Output the (X, Y) coordinate of the center of the cell containing the given text.  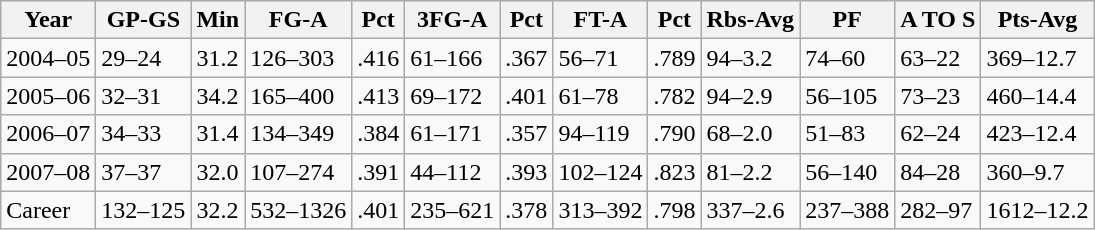
44–112 (452, 172)
31.4 (218, 134)
235–621 (452, 210)
32–31 (144, 96)
2006–07 (48, 134)
Year (48, 20)
81–2.2 (750, 172)
31.2 (218, 58)
Pts-Avg (1038, 20)
84–28 (938, 172)
63–22 (938, 58)
PF (848, 20)
369–12.7 (1038, 58)
61–166 (452, 58)
.378 (526, 210)
A TO S (938, 20)
423–12.4 (1038, 134)
.416 (378, 58)
61–171 (452, 134)
2005–06 (48, 96)
532–1326 (298, 210)
69–172 (452, 96)
165–400 (298, 96)
73–23 (938, 96)
68–2.0 (750, 134)
360–9.7 (1038, 172)
134–349 (298, 134)
32.0 (218, 172)
61–78 (600, 96)
.393 (526, 172)
132–125 (144, 210)
51–83 (848, 134)
.790 (674, 134)
34–33 (144, 134)
3FG-A (452, 20)
.789 (674, 58)
107–274 (298, 172)
313–392 (600, 210)
282–97 (938, 210)
237–388 (848, 210)
Min (218, 20)
34.2 (218, 96)
.413 (378, 96)
460–14.4 (1038, 96)
32.2 (218, 210)
.798 (674, 210)
126–303 (298, 58)
37–37 (144, 172)
.367 (526, 58)
.823 (674, 172)
.782 (674, 96)
1612–12.2 (1038, 210)
102–124 (600, 172)
.391 (378, 172)
.384 (378, 134)
94–2.9 (750, 96)
FT-A (600, 20)
29–24 (144, 58)
74–60 (848, 58)
94–3.2 (750, 58)
FG-A (298, 20)
2007–08 (48, 172)
56–71 (600, 58)
337–2.6 (750, 210)
GP-GS (144, 20)
Rbs-Avg (750, 20)
Career (48, 210)
94–119 (600, 134)
2004–05 (48, 58)
56–105 (848, 96)
.357 (526, 134)
62–24 (938, 134)
56–140 (848, 172)
